Scan for the cell matching the given text and deliver its (X, Y) coordinate at center. 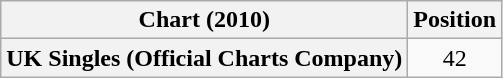
Position (455, 20)
UK Singles (Official Charts Company) (204, 58)
Chart (2010) (204, 20)
42 (455, 58)
